Identify which cell holds the provided text, then report its (x, y) central coordinate. 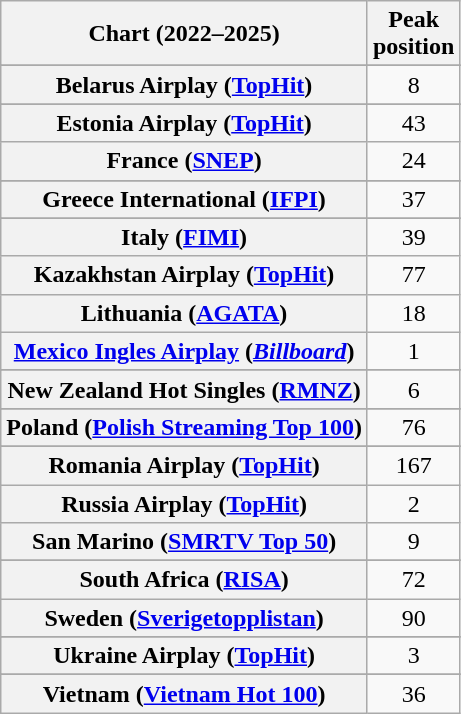
San Marino (SMRTV Top 50) (184, 542)
36 (413, 694)
9 (413, 542)
Lithuania (AGATA) (184, 313)
37 (413, 199)
Vietnam (Vietnam Hot 100) (184, 694)
43 (413, 123)
Estonia Airplay (TopHit) (184, 123)
76 (413, 427)
3 (413, 656)
8 (413, 85)
Russia Airplay (TopHit) (184, 503)
Mexico Ingles Airplay (Billboard) (184, 351)
39 (413, 237)
France (SNEP) (184, 161)
Italy (FIMI) (184, 237)
72 (413, 580)
24 (413, 161)
167 (413, 465)
Greece International (IFPI) (184, 199)
Poland (Polish Streaming Top 100) (184, 427)
Sweden (Sverigetopplistan) (184, 618)
Peakposition (413, 34)
1 (413, 351)
New Zealand Hot Singles (RMNZ) (184, 389)
90 (413, 618)
Romania Airplay (TopHit) (184, 465)
2 (413, 503)
18 (413, 313)
Belarus Airplay (TopHit) (184, 85)
Kazakhstan Airplay (TopHit) (184, 275)
77 (413, 275)
Chart (2022–2025) (184, 34)
Ukraine Airplay (TopHit) (184, 656)
South Africa (RISA) (184, 580)
6 (413, 389)
